Output the (X, Y) coordinate of the center of the cell containing the given text.  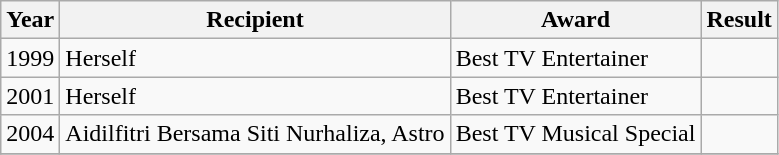
Aidilfitri Bersama Siti Nurhaliza, Astro (255, 134)
Result (739, 20)
2001 (30, 96)
Best TV Musical Special (576, 134)
2004 (30, 134)
Recipient (255, 20)
Year (30, 20)
Award (576, 20)
1999 (30, 58)
